Capture the cell that displays the provided text and extract its [x, y] central coordinate. 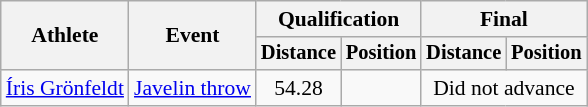
Final [504, 19]
Event [192, 36]
54.28 [298, 88]
Did not advance [504, 88]
Javelin throw [192, 88]
Athlete [65, 36]
Íris Grönfeldt [65, 88]
Qualification [338, 19]
